Find where the given text appears and provide that cell's center as (X, Y) coordinate. 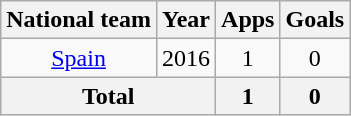
Year (186, 20)
Total (108, 96)
2016 (186, 58)
Goals (315, 20)
Spain (79, 58)
Apps (248, 20)
National team (79, 20)
